Output the (X, Y) coordinate of the center of the cell containing the given text.  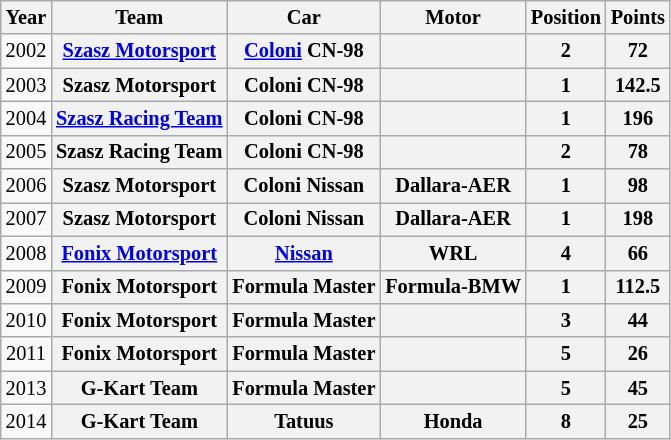
Points (638, 17)
66 (638, 253)
Tatuus (304, 421)
2002 (26, 51)
2009 (26, 287)
2007 (26, 219)
2008 (26, 253)
45 (638, 388)
Formula-BMW (453, 287)
2013 (26, 388)
2005 (26, 152)
78 (638, 152)
142.5 (638, 85)
Team (139, 17)
44 (638, 320)
2010 (26, 320)
2014 (26, 421)
Car (304, 17)
72 (638, 51)
8 (566, 421)
Position (566, 17)
2011 (26, 354)
2004 (26, 118)
196 (638, 118)
WRL (453, 253)
25 (638, 421)
Year (26, 17)
112.5 (638, 287)
Nissan (304, 253)
4 (566, 253)
198 (638, 219)
Honda (453, 421)
3 (566, 320)
2006 (26, 186)
2003 (26, 85)
26 (638, 354)
98 (638, 186)
Motor (453, 17)
